Capture the cell that displays the provided text and extract its (X, Y) central coordinate. 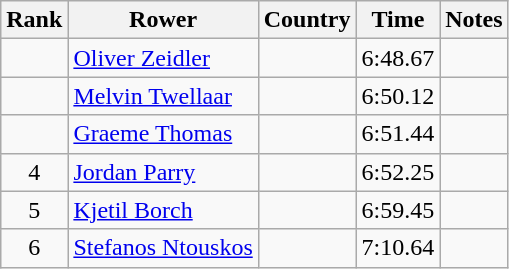
Jordan Parry (163, 172)
Country (307, 20)
Rower (163, 20)
6:48.67 (398, 58)
Time (398, 20)
Stefanos Ntouskos (163, 248)
6:50.12 (398, 96)
Oliver Zeidler (163, 58)
5 (34, 210)
7:10.64 (398, 248)
Rank (34, 20)
Melvin Twellaar (163, 96)
6:59.45 (398, 210)
6:51.44 (398, 134)
4 (34, 172)
6:52.25 (398, 172)
Kjetil Borch (163, 210)
Notes (474, 20)
Graeme Thomas (163, 134)
6 (34, 248)
